Return the [x, y] coordinate for the center point of the cell that contains the specified text.  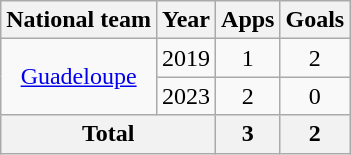
Goals [315, 20]
1 [248, 58]
2023 [186, 96]
0 [315, 96]
National team [79, 20]
Apps [248, 20]
Year [186, 20]
3 [248, 134]
Total [108, 134]
Guadeloupe [79, 77]
2019 [186, 58]
